Return (x, y) of the center of cell containing provided text 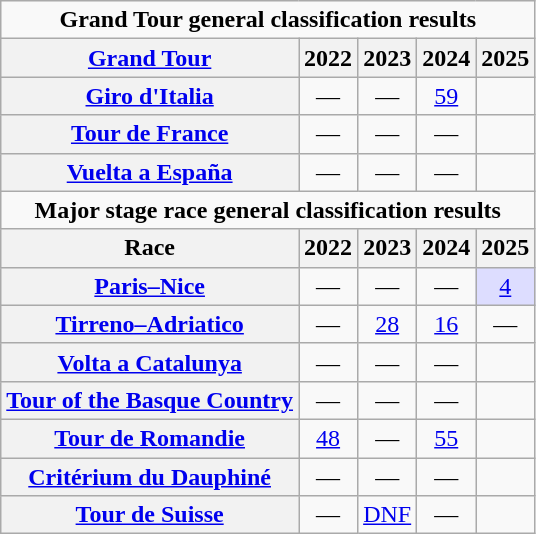
Tour de France (150, 134)
16 (446, 324)
Critérium du Dauphiné (150, 477)
Giro d'Italia (150, 96)
DNF (388, 515)
Vuelta a España (150, 172)
Tour de Romandie (150, 438)
4 (506, 286)
Tour de Suisse (150, 515)
Volta a Catalunya (150, 362)
Tour of the Basque Country (150, 400)
Major stage race general classification results (268, 210)
Tirreno–Adriatico (150, 324)
Race (150, 248)
Grand Tour (150, 58)
Paris–Nice (150, 286)
59 (446, 96)
48 (328, 438)
55 (446, 438)
28 (388, 324)
Grand Tour general classification results (268, 20)
